Detect which cell encompasses the target text, then output its [X, Y] center coordinate. 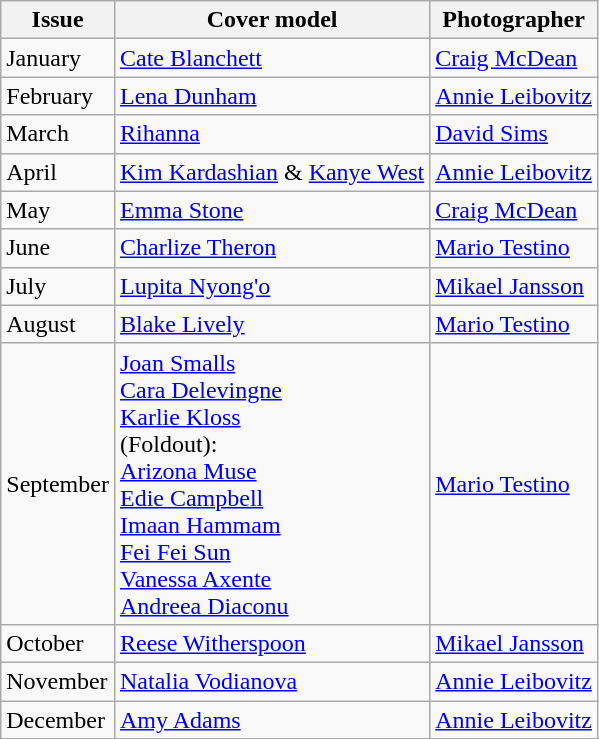
March [58, 134]
Issue [58, 20]
Reese Witherspoon [272, 643]
June [58, 248]
October [58, 643]
Blake Lively [272, 324]
Charlize Theron [272, 248]
Joan SmallsCara DelevingneKarlie Kloss(Foldout):Arizona MuseEdie CampbellImaan HammamFei Fei SunVanessa AxenteAndreea Diaconu [272, 484]
December [58, 719]
February [58, 96]
September [58, 484]
Rihanna [272, 134]
July [58, 286]
Photographer [514, 20]
Cate Blanchett [272, 58]
Lena Dunham [272, 96]
David Sims [514, 134]
Cover model [272, 20]
Lupita Nyong'o [272, 286]
May [58, 210]
April [58, 172]
November [58, 681]
Emma Stone [272, 210]
Natalia Vodianova [272, 681]
January [58, 58]
Amy Adams [272, 719]
Kim Kardashian & Kanye West [272, 172]
August [58, 324]
